Capture the cell that displays the provided text and extract its [x, y] central coordinate. 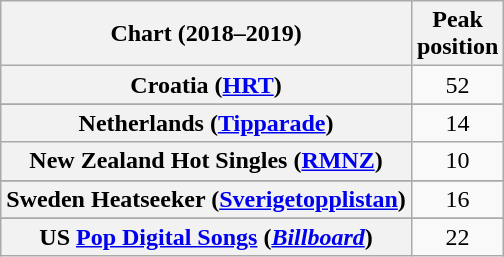
10 [457, 161]
Chart (2018–2019) [206, 34]
Sweden Heatseeker (Sverigetopplistan) [206, 199]
US Pop Digital Songs (Billboard) [206, 237]
52 [457, 85]
New Zealand Hot Singles (RMNZ) [206, 161]
Croatia (HRT) [206, 85]
14 [457, 123]
Peakposition [457, 34]
22 [457, 237]
Netherlands (Tipparade) [206, 123]
16 [457, 199]
